For the text-containing cell, return its midpoint in (x, y) coordinate format. 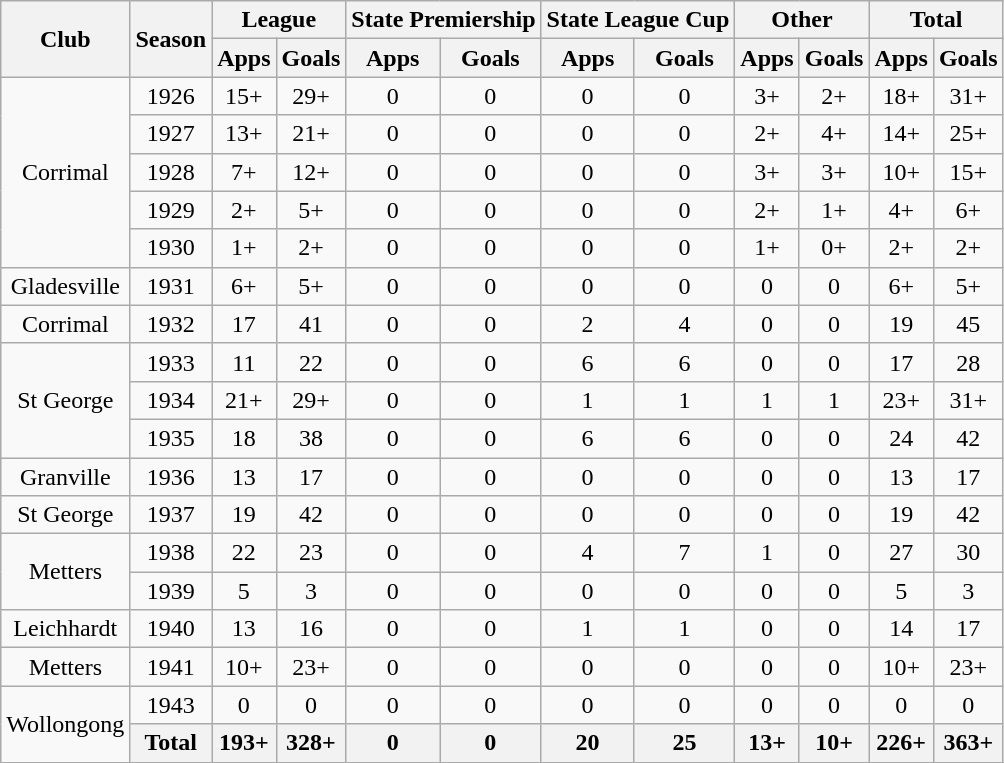
1927 (171, 134)
25 (684, 743)
193+ (244, 743)
12+ (311, 172)
Wollongong (66, 724)
11 (244, 362)
Season (171, 39)
45 (968, 324)
20 (588, 743)
41 (311, 324)
7 (684, 553)
1930 (171, 248)
1929 (171, 210)
1936 (171, 477)
25+ (968, 134)
18 (244, 438)
2 (588, 324)
328+ (311, 743)
363+ (968, 743)
1935 (171, 438)
38 (311, 438)
1934 (171, 400)
Other (802, 20)
27 (901, 553)
14+ (901, 134)
1941 (171, 667)
1943 (171, 705)
18+ (901, 96)
1926 (171, 96)
1931 (171, 286)
1938 (171, 553)
28 (968, 362)
14 (901, 629)
Granville (66, 477)
7+ (244, 172)
1939 (171, 591)
State Premiership (444, 20)
League (279, 20)
1932 (171, 324)
1940 (171, 629)
Gladesville (66, 286)
23 (311, 553)
16 (311, 629)
Club (66, 39)
0+ (834, 248)
1928 (171, 172)
Leichhardt (66, 629)
State League Cup (638, 20)
24 (901, 438)
1933 (171, 362)
226+ (901, 743)
30 (968, 553)
1937 (171, 515)
